Pinpoint the cell where the given text exists, returning its [x, y] midpoint coordinate. 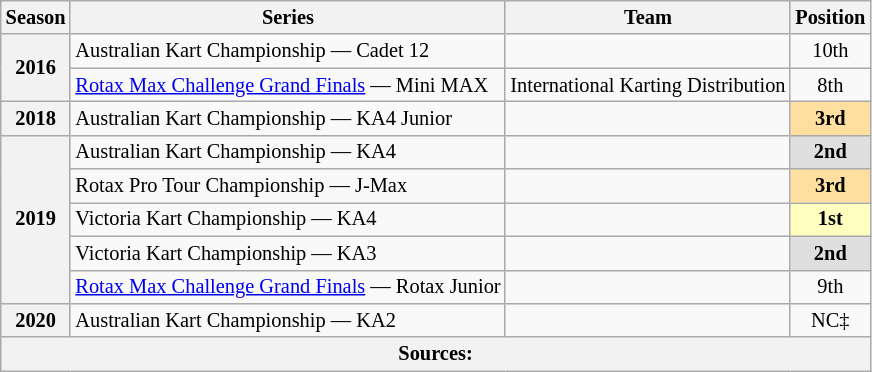
2019 [36, 219]
Victoria Kart Championship — KA3 [288, 253]
Australian Kart Championship — KA4 Junior [288, 118]
Australian Kart Championship — KA4 [288, 152]
International Karting Distribution [648, 85]
8th [830, 85]
2018 [36, 118]
Australian Kart Championship — Cadet 12 [288, 51]
Series [288, 17]
10th [830, 51]
2016 [36, 68]
1st [830, 219]
Position [830, 17]
2020 [36, 320]
Rotax Max Challenge Grand Finals — Mini MAX [288, 85]
Rotax Max Challenge Grand Finals — Rotax Junior [288, 287]
NC‡ [830, 320]
Australian Kart Championship — KA2 [288, 320]
Team [648, 17]
Victoria Kart Championship — KA4 [288, 219]
Rotax Pro Tour Championship — J-Max [288, 186]
Sources: [436, 354]
9th [830, 287]
Season [36, 17]
